Scan for the cell matching the given text and deliver its (X, Y) coordinate at center. 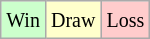
Loss (126, 20)
Draw (72, 20)
Win (24, 20)
